Detect which cell encompasses the target text, then output its [X, Y] center coordinate. 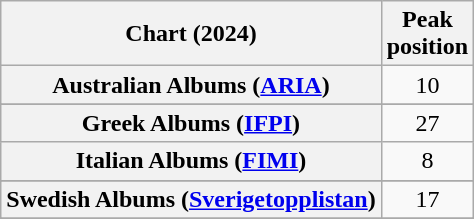
Peakposition [427, 34]
17 [427, 199]
Greek Albums (IFPI) [191, 123]
Australian Albums (ARIA) [191, 85]
10 [427, 85]
8 [427, 161]
Swedish Albums (Sverigetopplistan) [191, 199]
27 [427, 123]
Chart (2024) [191, 34]
Italian Albums (FIMI) [191, 161]
